Identify which cell holds the provided text, then report its [X, Y] central coordinate. 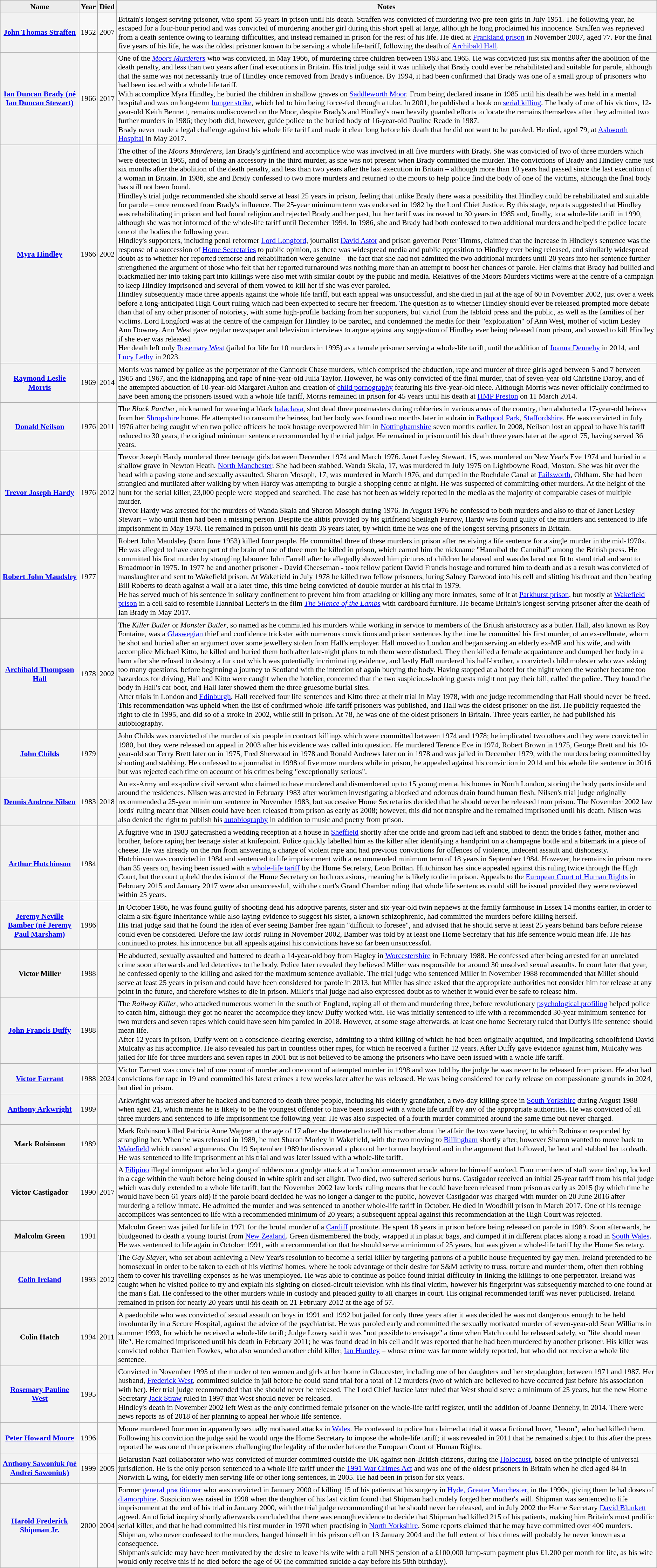
2000 [88, 1526]
1983 [88, 802]
Rosemary Pauline West [40, 1394]
Died [107, 7]
2014 [107, 383]
John Thomas Straffen [40, 33]
Colin Ireland [40, 1280]
1990 [88, 1193]
2005 [107, 1469]
Anthony Arkwright [40, 1109]
1977 [88, 577]
Archibald Thompson Hall [40, 674]
Jeremy Neville Bamber (né Jeremy Paul Marsham) [40, 925]
2024 [107, 1079]
Name [40, 7]
John Francis Duffy [40, 1031]
Malcolm Green [40, 1236]
1993 [88, 1280]
Peter Howard Moore [40, 1438]
Victor Castigador [40, 1193]
2018 [107, 802]
John Childs [40, 754]
1996 [88, 1438]
Mark Robinson [40, 1144]
1995 [88, 1394]
1986 [88, 925]
Victor Farrant [40, 1079]
Robert John Maudsley [40, 577]
Raymond Leslie Morris [40, 383]
1969 [88, 383]
Dennis Andrew Nilsen [40, 802]
1991 [88, 1236]
Ian Duncan Brady (né Ian Duncan Stewart) [40, 99]
1999 [88, 1469]
1952 [88, 33]
1984 [88, 864]
Anthony Sawoniuk (né Andrei Sawoniuk) [40, 1469]
2004 [107, 1526]
Victor Miller [40, 973]
Myra Hindley [40, 254]
2007 [107, 33]
Colin Hatch [40, 1337]
Donald Neilson [40, 427]
1979 [88, 754]
Harold Frederick Shipman Jr. [40, 1526]
Trevor Joseph Hardy [40, 493]
1994 [88, 1337]
Arthur Hutchinson [40, 864]
Year [88, 7]
1978 [88, 674]
Notes [386, 7]
